Search for the cell housing the specified text and yield its [x, y] center coordinate. 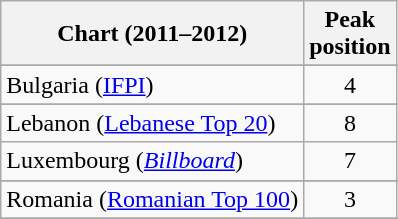
Peakposition [350, 34]
Bulgaria (IFPI) [152, 85]
Romania (Romanian Top 100) [152, 199]
4 [350, 85]
Chart (2011–2012) [152, 34]
Lebanon (Lebanese Top 20) [152, 123]
8 [350, 123]
Luxembourg (Billboard) [152, 161]
3 [350, 199]
7 [350, 161]
